For the text-containing cell, return its midpoint in [x, y] coordinate format. 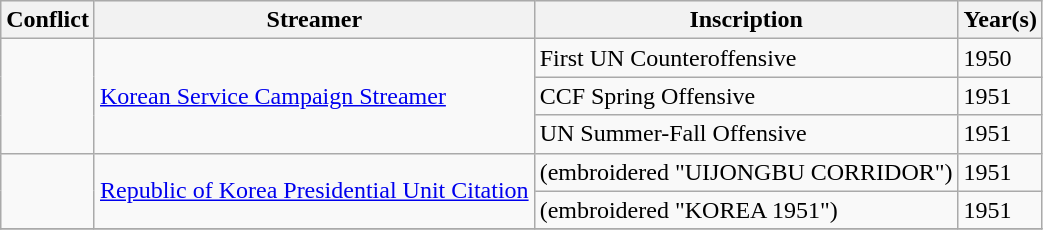
Korean Service Campaign Streamer [314, 96]
CCF Spring Offensive [746, 96]
First UN Counteroffensive [746, 58]
(embroidered "UIJONGBU CORRIDOR") [746, 172]
UN Summer-Fall Offensive [746, 134]
1950 [1000, 58]
Streamer [314, 20]
Year(s) [1000, 20]
Republic of Korea Presidential Unit Citation [314, 191]
Inscription [746, 20]
(embroidered "KOREA 1951") [746, 210]
Conflict [48, 20]
